From the cell containing the given text, extract its center point as [X, Y] coordinate. 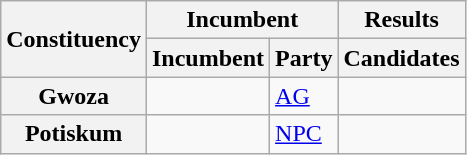
Party [304, 58]
Potiskum [74, 134]
Gwoza [74, 96]
Constituency [74, 39]
Candidates [402, 58]
NPC [304, 134]
AG [304, 96]
Results [402, 20]
